Extract the (x, y) coordinate from the center of the cell holding the provided text.  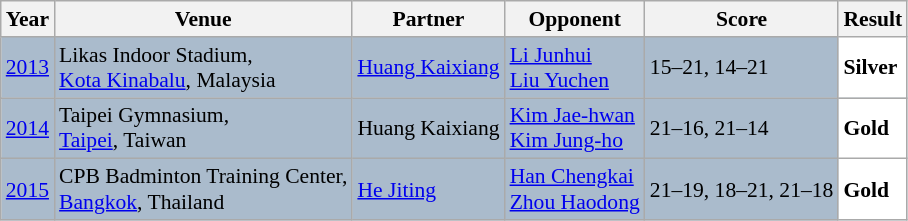
Venue (203, 19)
Year (28, 19)
Kim Jae-hwan Kim Jung-ho (575, 128)
Silver (872, 68)
Li Junhui Liu Yuchen (575, 68)
Opponent (575, 19)
21–19, 18–21, 21–18 (742, 190)
CPB Badminton Training Center,Bangkok, Thailand (203, 190)
Likas Indoor Stadium,Kota Kinabalu, Malaysia (203, 68)
Score (742, 19)
2014 (28, 128)
Result (872, 19)
2015 (28, 190)
2013 (28, 68)
21–16, 21–14 (742, 128)
15–21, 14–21 (742, 68)
Partner (428, 19)
Taipei Gymnasium,Taipei, Taiwan (203, 128)
He Jiting (428, 190)
Han Chengkai Zhou Haodong (575, 190)
